Locate the cell with the specified text and output its [X, Y] center coordinate. 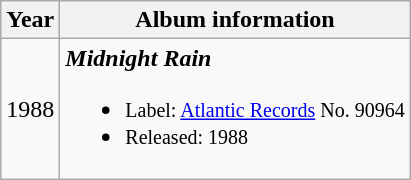
Midnight RainLabel: Atlantic Records No. 90964Released: 1988 [235, 109]
Album information [235, 20]
1988 [30, 109]
Year [30, 20]
